Detect which cell encompasses the target text, then output its [X, Y] center coordinate. 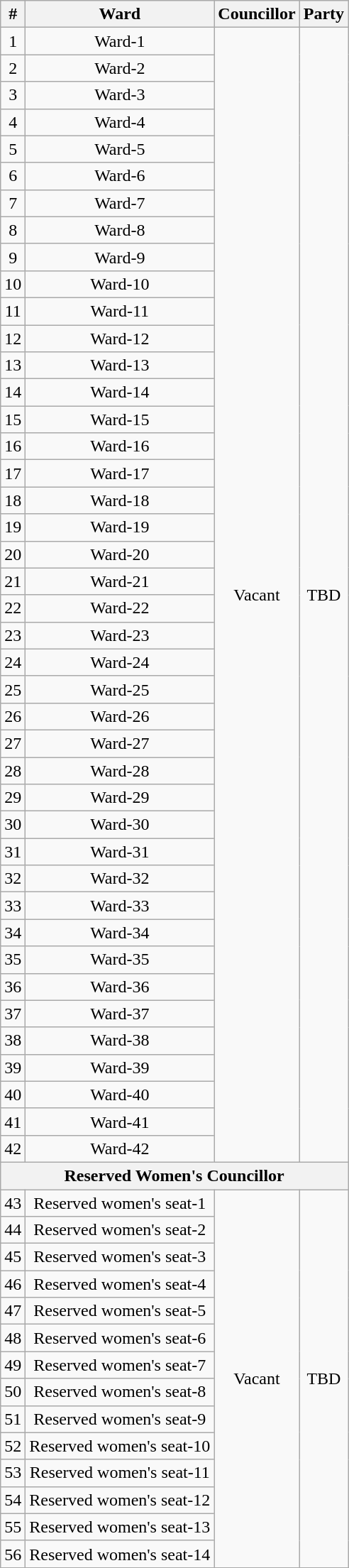
Ward-20 [120, 554]
Councillor [257, 14]
Reserved women's seat-10 [120, 1446]
31 [13, 852]
Reserved women's seat-3 [120, 1257]
41 [13, 1122]
Reserved women's seat-13 [120, 1527]
19 [13, 527]
48 [13, 1338]
Ward-3 [120, 95]
5 [13, 149]
45 [13, 1257]
24 [13, 662]
34 [13, 933]
26 [13, 716]
40 [13, 1095]
Ward-12 [120, 339]
16 [13, 446]
Ward-40 [120, 1095]
Ward-14 [120, 393]
Ward-22 [120, 608]
Reserved women's seat-14 [120, 1554]
29 [13, 798]
4 [13, 122]
25 [13, 689]
32 [13, 879]
8 [13, 230]
9 [13, 257]
18 [13, 500]
14 [13, 393]
Ward-23 [120, 635]
7 [13, 203]
Reserved women's seat-1 [120, 1203]
3 [13, 95]
20 [13, 554]
Ward-33 [120, 906]
Ward-6 [120, 176]
Reserved women's seat-8 [120, 1392]
27 [13, 743]
Ward-25 [120, 689]
15 [13, 420]
Ward-36 [120, 987]
Ward-17 [120, 473]
Reserved women's seat-11 [120, 1473]
Ward-37 [120, 1014]
Reserved Women's Councillor [174, 1175]
1 [13, 41]
Ward-34 [120, 933]
Ward-16 [120, 446]
17 [13, 473]
35 [13, 960]
6 [13, 176]
Ward-21 [120, 581]
Ward-9 [120, 257]
Ward-39 [120, 1068]
39 [13, 1068]
# [13, 14]
30 [13, 825]
23 [13, 635]
36 [13, 987]
51 [13, 1419]
13 [13, 366]
2 [13, 68]
Ward-41 [120, 1122]
Ward-19 [120, 527]
Ward [120, 14]
42 [13, 1148]
Ward-24 [120, 662]
38 [13, 1041]
Ward-15 [120, 420]
Ward-30 [120, 825]
Reserved women's seat-9 [120, 1419]
46 [13, 1284]
56 [13, 1554]
21 [13, 581]
Reserved women's seat-6 [120, 1338]
50 [13, 1392]
Ward-26 [120, 716]
Ward-5 [120, 149]
49 [13, 1365]
Ward-42 [120, 1148]
Ward-28 [120, 770]
Reserved women's seat-7 [120, 1365]
11 [13, 311]
Ward-4 [120, 122]
33 [13, 906]
Reserved women's seat-12 [120, 1500]
Ward-2 [120, 68]
53 [13, 1473]
55 [13, 1527]
Ward-38 [120, 1041]
Ward-35 [120, 960]
37 [13, 1014]
44 [13, 1230]
Ward-8 [120, 230]
Ward-27 [120, 743]
Reserved women's seat-5 [120, 1311]
Ward-31 [120, 852]
43 [13, 1203]
Ward-10 [120, 284]
Ward-1 [120, 41]
28 [13, 770]
52 [13, 1446]
Reserved women's seat-4 [120, 1284]
54 [13, 1500]
Ward-29 [120, 798]
Ward-32 [120, 879]
Ward-13 [120, 366]
12 [13, 339]
Party [323, 14]
22 [13, 608]
Ward-11 [120, 311]
47 [13, 1311]
10 [13, 284]
Reserved women's seat-2 [120, 1230]
Ward-18 [120, 500]
Ward-7 [120, 203]
